Output the (x, y) coordinate of the center of the cell containing the given text.  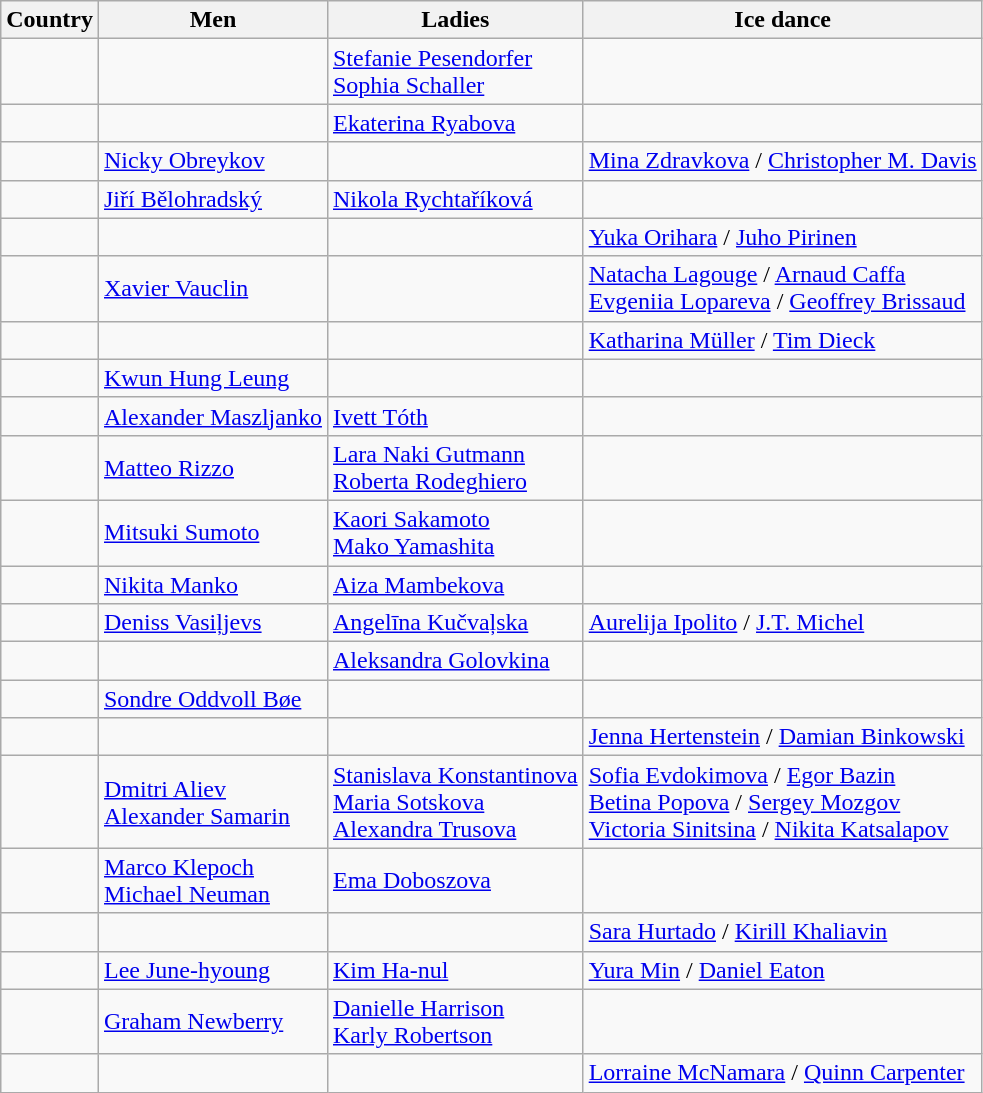
Mina Zdravkova / Christopher M. Davis (782, 161)
Ekaterina Ryabova (455, 123)
Sara Hurtado / Kirill Khaliavin (782, 932)
Angelīna Kučvaļska (455, 623)
Stefanie Pesendorfer Sophia Schaller (455, 72)
Sofia Evdokimova / Egor Bazin Betina Popova / Sergey Mozgov Victoria Sinitsina / Nikita Katsalapov (782, 802)
Matteo Rizzo (212, 468)
Deniss Vasiļjevs (212, 623)
Ladies (455, 20)
Ivett Tóth (455, 416)
Nikola Rychtaříková (455, 199)
Stanislava Konstantinova Maria Sotskova Alexandra Trusova (455, 802)
Natacha Lagouge / Arnaud Caffa Evgeniia Lopareva / Geoffrey Brissaud (782, 288)
Sondre Oddvoll Bøe (212, 699)
Kaori Sakamoto Mako Yamashita (455, 532)
Aiza Mambekova (455, 585)
Lara Naki Gutmann Roberta Rodeghiero (455, 468)
Katharina Müller / Tim Dieck (782, 340)
Yura Min / Daniel Eaton (782, 970)
Jenna Hertenstein / Damian Binkowski (782, 737)
Marco Klepoch Michael Neuman (212, 880)
Graham Newberry (212, 1022)
Lee June-hyoung (212, 970)
Aurelija Ipolito / J.T. Michel (782, 623)
Jiří Bělohradský (212, 199)
Kim Ha-nul (455, 970)
Yuka Orihara / Juho Pirinen (782, 237)
Aleksandra Golovkina (455, 661)
Ice dance (782, 20)
Ema Doboszova (455, 880)
Country (50, 20)
Nicky Obreykov (212, 161)
Dmitri Aliev Alexander Samarin (212, 802)
Xavier Vauclin (212, 288)
Alexander Maszljanko (212, 416)
Lorraine McNamara / Quinn Carpenter (782, 1073)
Men (212, 20)
Nikita Manko (212, 585)
Danielle Harrison Karly Robertson (455, 1022)
Mitsuki Sumoto (212, 532)
Kwun Hung Leung (212, 378)
